Capture the cell that displays the provided text and extract its (X, Y) central coordinate. 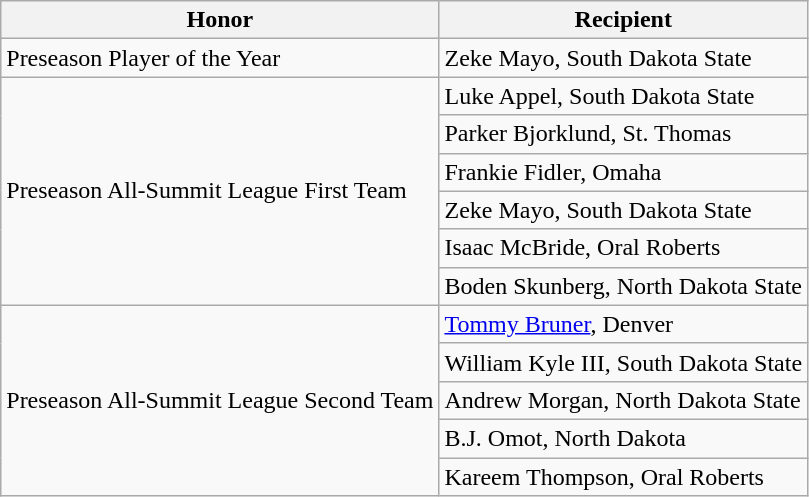
William Kyle III, South Dakota State (624, 362)
Andrew Morgan, North Dakota State (624, 400)
Parker Bjorklund, St. Thomas (624, 134)
Preseason All-Summit League First Team (220, 191)
Tommy Bruner, Denver (624, 324)
Frankie Fidler, Omaha (624, 172)
Recipient (624, 20)
Boden Skunberg, North Dakota State (624, 286)
Preseason Player of the Year (220, 58)
Honor (220, 20)
B.J. Omot, North Dakota (624, 438)
Luke Appel, South Dakota State (624, 96)
Preseason All-Summit League Second Team (220, 400)
Isaac McBride, Oral Roberts (624, 248)
Kareem Thompson, Oral Roberts (624, 477)
